Scan for the cell matching the given text and deliver its (X, Y) coordinate at center. 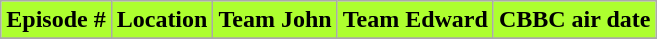
CBBC air date (574, 20)
Team Edward (415, 20)
Location (162, 20)
Episode # (56, 20)
Team John (275, 20)
